Identify which cell holds the provided text, then report its (X, Y) central coordinate. 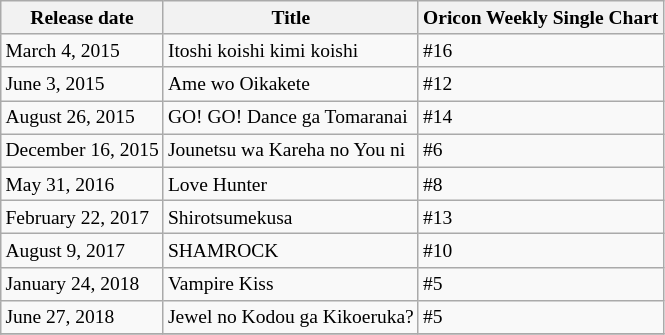
Itoshi koishi kimi koishi (290, 50)
Shirotsumekusa (290, 216)
Love Hunter (290, 184)
Jounetsu wa Kareha no You ni (290, 150)
January 24, 2018 (82, 284)
Jewel no Kodou ga Kikoeruka? (290, 316)
#10 (540, 250)
GO! GO! Dance ga Tomaranai (290, 118)
June 27, 2018 (82, 316)
August 26, 2015 (82, 118)
June 3, 2015 (82, 84)
Vampire Kiss (290, 284)
Release date (82, 18)
#13 (540, 216)
#12 (540, 84)
December 16, 2015 (82, 150)
SHAMROCK (290, 250)
#8 (540, 184)
Oricon Weekly Single Chart (540, 18)
#14 (540, 118)
August 9, 2017 (82, 250)
May 31, 2016 (82, 184)
#16 (540, 50)
#6 (540, 150)
February 22, 2017 (82, 216)
Ame wo Oikakete (290, 84)
Title (290, 18)
March 4, 2015 (82, 50)
